Pinpoint the cell where the given text exists, returning its [X, Y] midpoint coordinate. 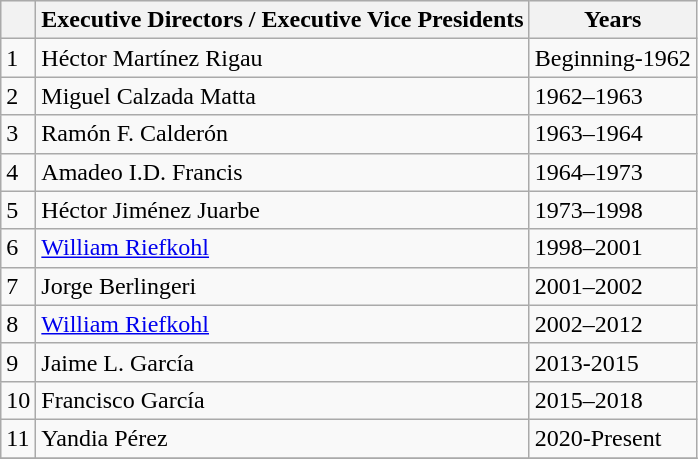
Héctor Martínez Rigau [282, 58]
2 [18, 96]
Héctor Jiménez Juarbe [282, 210]
Beginning-1962 [612, 58]
Jaime L. García [282, 362]
2013-2015 [612, 362]
3 [18, 134]
11 [18, 438]
10 [18, 400]
2002–2012 [612, 324]
1998–2001 [612, 248]
1 [18, 58]
Ramón F. Calderón [282, 134]
2015–2018 [612, 400]
9 [18, 362]
2020-Present [612, 438]
1963–1964 [612, 134]
1973–1998 [612, 210]
8 [18, 324]
1962–1963 [612, 96]
6 [18, 248]
7 [18, 286]
Yandia Pérez [282, 438]
4 [18, 172]
Years [612, 20]
Francisco García [282, 400]
1964–1973 [612, 172]
Jorge Berlingeri [282, 286]
Amadeo I.D. Francis [282, 172]
Executive Directors / Executive Vice Presidents [282, 20]
2001–2002 [612, 286]
5 [18, 210]
Miguel Calzada Matta [282, 96]
